From the cell containing the given text, extract its center point as (X, Y) coordinate. 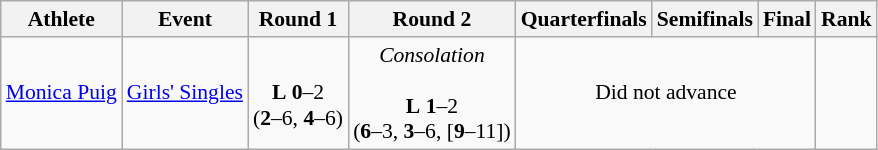
Monica Puig (62, 93)
Girls' Singles (185, 93)
Round 2 (432, 19)
Rank (846, 19)
Semifinals (705, 19)
Round 1 (298, 19)
Quarterfinals (584, 19)
L 0–2 (2–6, 4–6) (298, 93)
ConsolationL 1–2 (6–3, 3–6, [9–11]) (432, 93)
Athlete (62, 19)
Final (787, 19)
Event (185, 19)
Did not advance (666, 93)
